Locate the cell with the specified text and output its [X, Y] center coordinate. 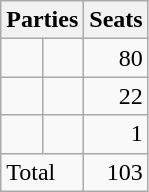
Seats [116, 20]
22 [116, 96]
Parties [42, 20]
Total [42, 172]
103 [116, 172]
1 [116, 134]
80 [116, 58]
